Scan for the cell matching the given text and deliver its [X, Y] coordinate at center. 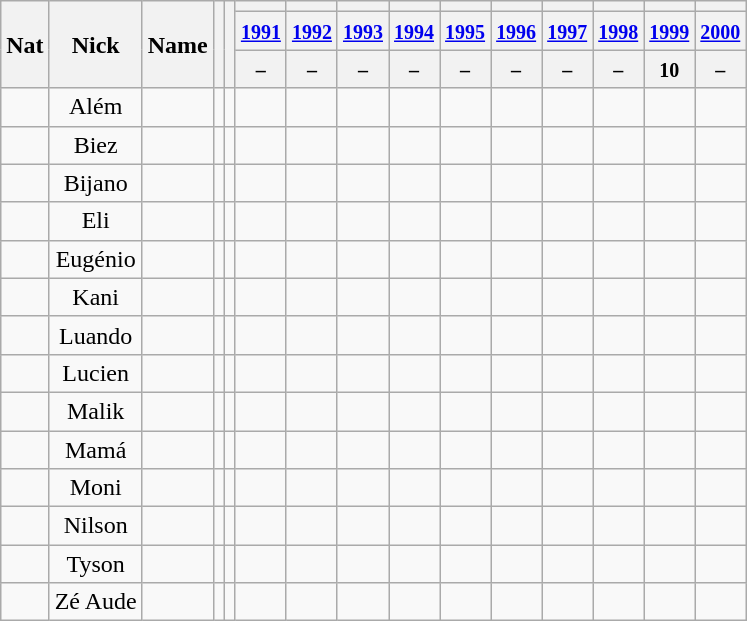
Moni [96, 488]
Além [96, 107]
1997 [568, 31]
2000 [720, 31]
Mamá [96, 449]
Kani [96, 297]
10 [670, 69]
1992 [312, 31]
Eugénio [96, 259]
1995 [466, 31]
Lucien [96, 373]
1999 [670, 31]
1996 [516, 31]
Nat [25, 44]
Tyson [96, 564]
Eli [96, 221]
1993 [362, 31]
Nick [96, 44]
Nilson [96, 526]
1994 [414, 31]
Malik [96, 411]
1991 [260, 31]
Name [178, 44]
Bijano [96, 183]
Luando [96, 335]
1998 [618, 31]
Biez [96, 145]
Zé Aude [96, 602]
